Scan for the cell matching the given text and deliver its (X, Y) coordinate at center. 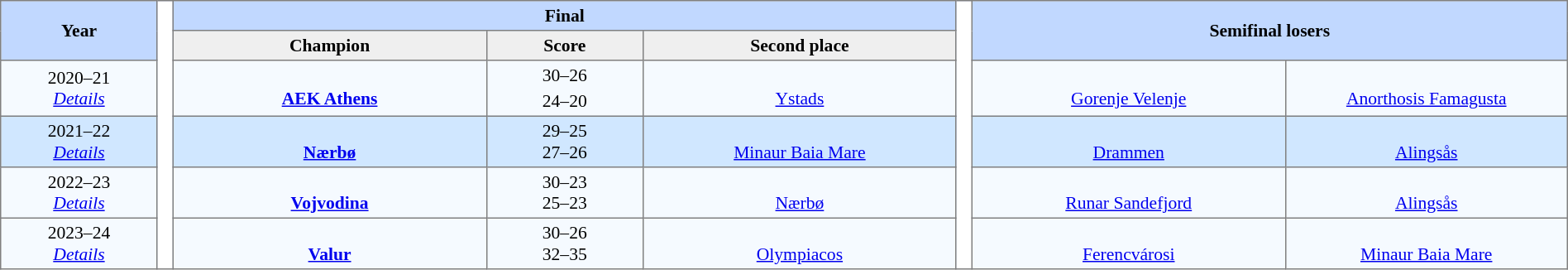
2022–23Details (79, 192)
2021–22Details (79, 142)
Anorthosis Famagusta (1426, 88)
Runar Sandefjord (1128, 192)
Valur (329, 243)
30–23 25–23 (564, 192)
Champion (329, 46)
AEK Athens (329, 88)
Olympiacos (799, 243)
Score (564, 46)
Semifinal losers (1269, 31)
Second place (799, 46)
2023–24Details (79, 243)
Ferencvárosi (1128, 243)
Gorenje Velenje (1128, 88)
Final (564, 16)
29–25 27–26 (564, 142)
30–26 32–35 (564, 243)
Ystads (799, 88)
Year (79, 31)
30–26 24–20 (564, 88)
2020–21Details (79, 88)
Vojvodina (329, 192)
Drammen (1128, 142)
